Extract the [X, Y] coordinate from the center of the cell holding the provided text.  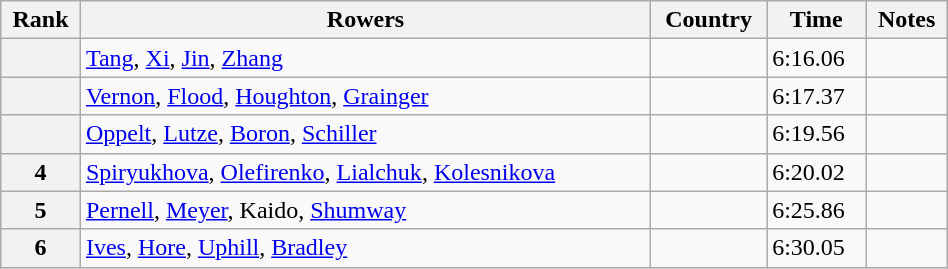
6:17.37 [816, 96]
6 [41, 248]
Time [816, 20]
5 [41, 210]
Vernon, Flood, Houghton, Grainger [365, 96]
6:25.86 [816, 210]
6:16.06 [816, 58]
Spiryukhova, Olefirenko, Lialchuk, Kolesnikova [365, 172]
6:30.05 [816, 248]
Rowers [365, 20]
Tang, Xi, Jin, Zhang [365, 58]
Pernell, Meyer, Kaido, Shumway [365, 210]
Oppelt, Lutze, Boron, Schiller [365, 134]
4 [41, 172]
Notes [906, 20]
Country [709, 20]
Ives, Hore, Uphill, Bradley [365, 248]
Rank [41, 20]
6:19.56 [816, 134]
6:20.02 [816, 172]
